Return the [X, Y] coordinate for the center point of the cell that contains the specified text.  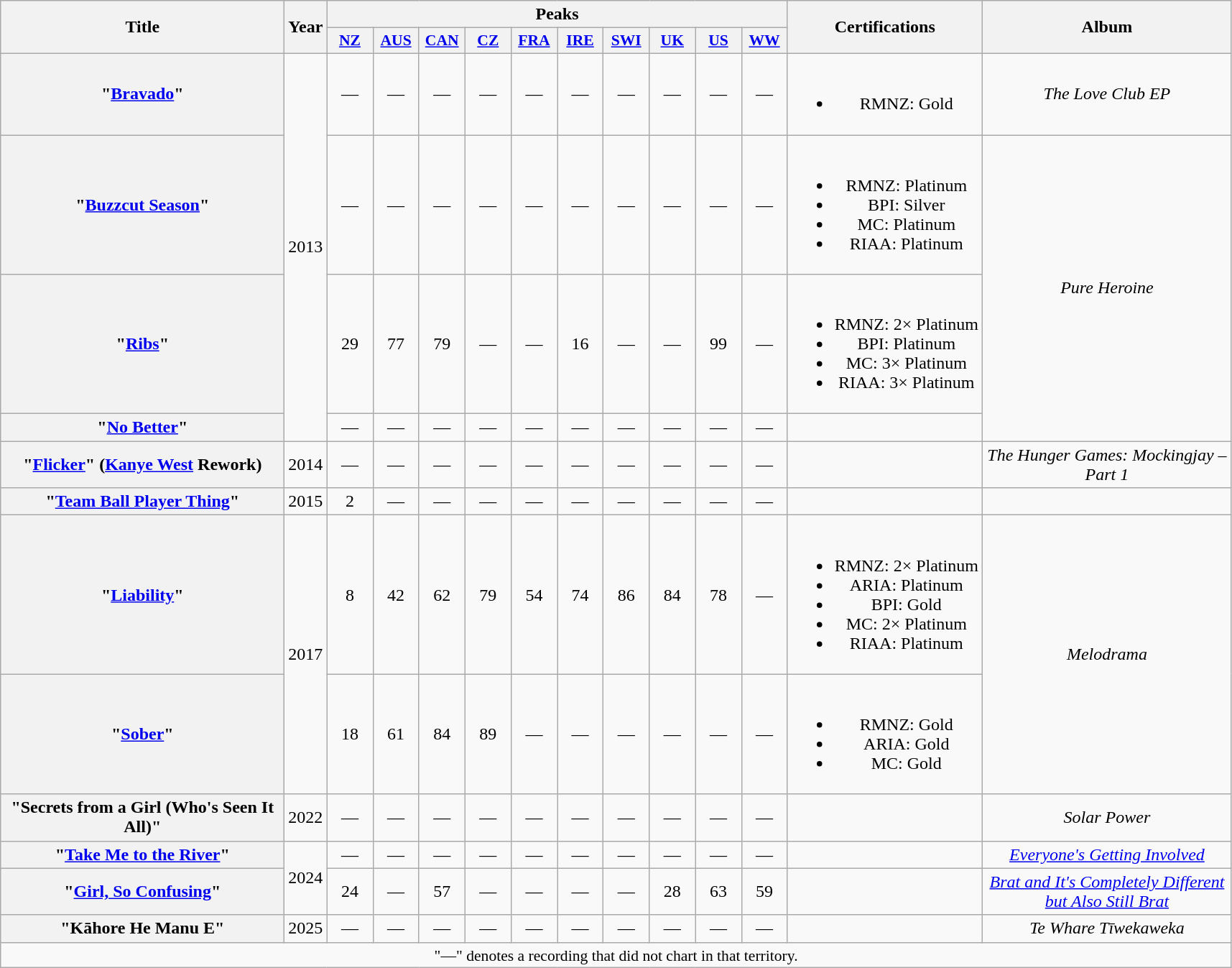
SWI [626, 41]
"—" denotes a recording that did not chart in that territory. [616, 955]
2022 [306, 818]
Solar Power [1106, 818]
24 [350, 891]
16 [580, 344]
"Kāhore He Manu E" [142, 928]
Title [142, 27]
2013 [306, 247]
The Love Club EP [1106, 93]
89 [488, 734]
CAN [442, 41]
29 [350, 344]
63 [718, 891]
RMNZ: GoldARIA: GoldMC: Gold [885, 734]
Album [1106, 27]
Melodrama [1106, 655]
Year [306, 27]
Pure Heroine [1106, 288]
61 [396, 734]
AUS [396, 41]
UK [672, 41]
54 [534, 595]
42 [396, 595]
8 [350, 595]
99 [718, 344]
"No Better" [142, 428]
18 [350, 734]
The Hunger Games: Mockingjay – Part 1 [1106, 464]
IRE [580, 41]
74 [580, 595]
Everyone's Getting Involved [1106, 854]
57 [442, 891]
RMNZ: 2× PlatinumARIA: PlatinumBPI: GoldMC: 2× PlatinumRIAA: Platinum [885, 595]
59 [764, 891]
2 [350, 502]
2025 [306, 928]
RMNZ: Gold [885, 93]
77 [396, 344]
Peaks [557, 14]
62 [442, 595]
CZ [488, 41]
2015 [306, 502]
2024 [306, 878]
"Ribs" [142, 344]
2017 [306, 655]
"Buzzcut Season" [142, 205]
Brat and It's Completely Different but Also Still Brat [1106, 891]
"Girl, So Confusing" [142, 891]
"Flicker" (Kanye West Rework) [142, 464]
28 [672, 891]
2014 [306, 464]
US [718, 41]
78 [718, 595]
"Take Me to the River" [142, 854]
RMNZ: 2× PlatinumBPI: PlatinumMC: 3× PlatinumRIAA: 3× Platinum [885, 344]
86 [626, 595]
"Secrets from a Girl (Who's Seen It All)" [142, 818]
FRA [534, 41]
"Team Ball Player Thing" [142, 502]
"Sober" [142, 734]
Te Whare Tīwekaweka [1106, 928]
RMNZ: PlatinumBPI: SilverMC: PlatinumRIAA: Platinum [885, 205]
NZ [350, 41]
"Bravado" [142, 93]
"Liability" [142, 595]
Certifications [885, 27]
WW [764, 41]
